Capture the cell that displays the provided text and extract its [x, y] central coordinate. 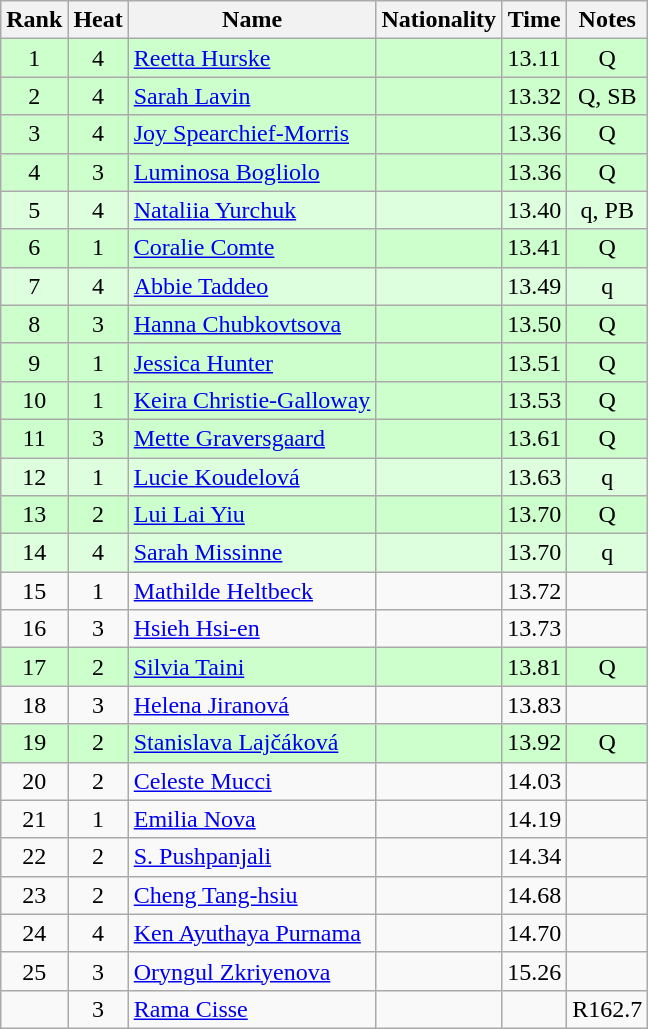
13 [34, 515]
13.49 [534, 286]
14.19 [534, 819]
Oryngul Zkriyenova [252, 971]
Mathilde Heltbeck [252, 591]
Abbie Taddeo [252, 286]
Keira Christie-Galloway [252, 400]
22 [34, 857]
Lucie Koudelová [252, 477]
Celeste Mucci [252, 781]
13.53 [534, 400]
Emilia Nova [252, 819]
Rank [34, 20]
13.40 [534, 210]
13.50 [534, 324]
12 [34, 477]
18 [34, 705]
R162.7 [608, 1009]
Lui Lai Yiu [252, 515]
13.61 [534, 438]
14.34 [534, 857]
Q, SB [608, 96]
23 [34, 895]
Reetta Hurske [252, 58]
Nataliia Yurchuk [252, 210]
13.63 [534, 477]
Luminosa Bogliolo [252, 172]
20 [34, 781]
Ken Ayuthaya Purnama [252, 933]
Time [534, 20]
Helena Jiranová [252, 705]
Hsieh Hsi-en [252, 629]
13.73 [534, 629]
Hanna Chubkovtsova [252, 324]
Mette Graversgaard [252, 438]
9 [34, 362]
13.92 [534, 743]
16 [34, 629]
5 [34, 210]
25 [34, 971]
Silvia Taini [252, 667]
14.70 [534, 933]
15 [34, 591]
Jessica Hunter [252, 362]
q, PB [608, 210]
Cheng Tang-hsiu [252, 895]
Rama Cisse [252, 1009]
7 [34, 286]
Nationality [439, 20]
13.72 [534, 591]
Sarah Lavin [252, 96]
8 [34, 324]
14.03 [534, 781]
13.41 [534, 248]
14 [34, 553]
13.81 [534, 667]
13.32 [534, 96]
S. Pushpanjali [252, 857]
Name [252, 20]
21 [34, 819]
19 [34, 743]
14.68 [534, 895]
13.83 [534, 705]
13.11 [534, 58]
17 [34, 667]
Heat [98, 20]
Stanislava Lajčáková [252, 743]
Joy Spearchief-Morris [252, 134]
Sarah Missinne [252, 553]
11 [34, 438]
10 [34, 400]
Notes [608, 20]
13.51 [534, 362]
6 [34, 248]
24 [34, 933]
Coralie Comte [252, 248]
15.26 [534, 971]
